Provide the (X, Y) coordinate of the cell's center where the given text is located.  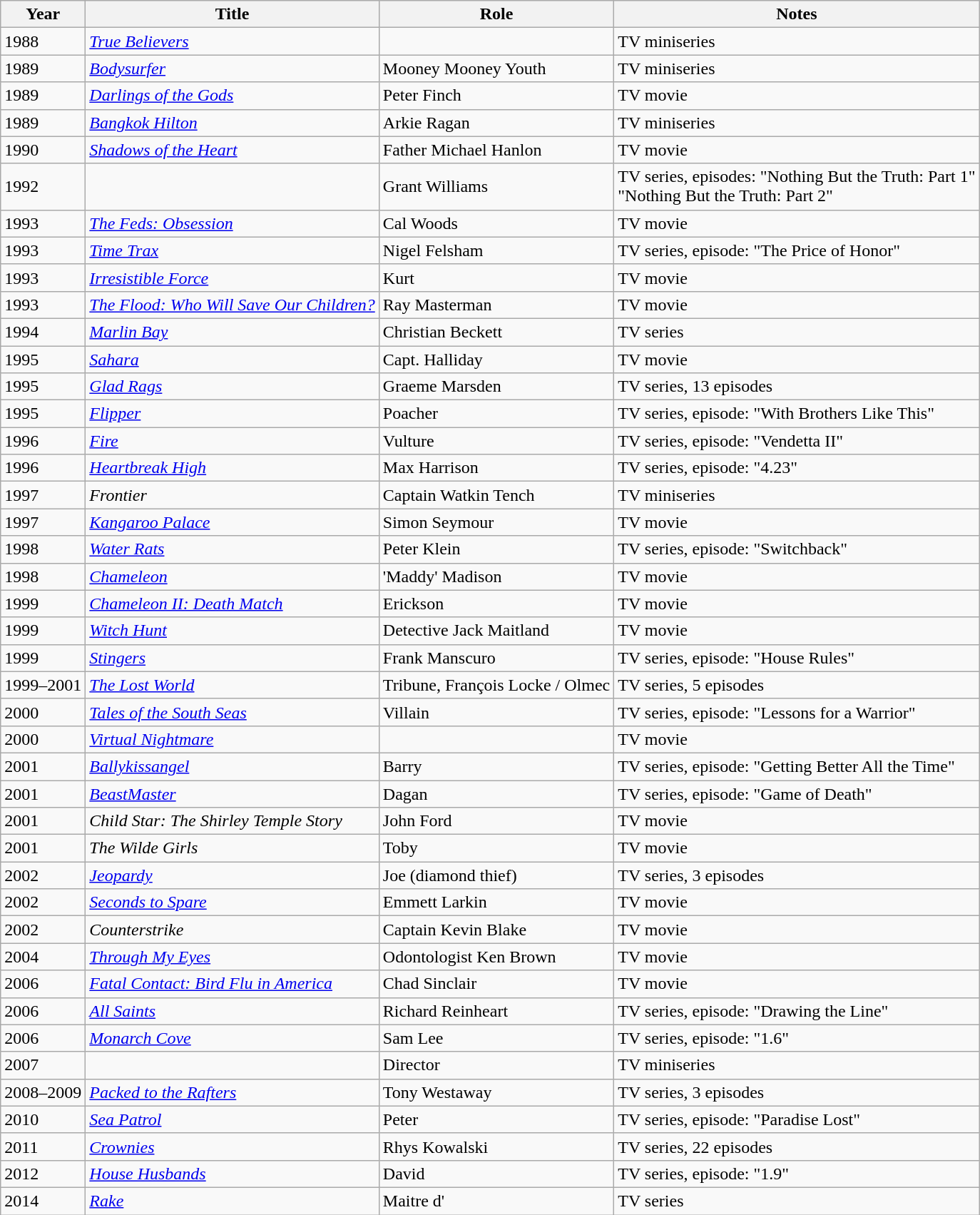
TV series, episode: "Switchback" (797, 549)
Maitre d' (496, 1201)
Shadows of the Heart (233, 150)
Dagan (496, 794)
Villain (496, 712)
Christian Beckett (496, 332)
Bodysurfer (233, 68)
Chameleon (233, 576)
1994 (43, 332)
Ray Masterman (496, 305)
TV series, episode: "With Brothers Like This" (797, 414)
Rake (233, 1201)
TV series, episode: "Paradise Lost" (797, 1119)
Father Michael Hanlon (496, 150)
Arkie Ragan (496, 123)
Kurt (496, 278)
2004 (43, 957)
Tribune, François Locke / Olmec (496, 685)
TV series, episode: "Game of Death" (797, 794)
Grant Williams (496, 187)
Fatal Contact: Bird Flu in America (233, 984)
David (496, 1174)
Marlin Bay (233, 332)
2010 (43, 1119)
TV series, 5 episodes (797, 685)
Peter Finch (496, 96)
Bangkok Hilton (233, 123)
TV series, episode: "1.9" (797, 1174)
Emmett Larkin (496, 903)
2014 (43, 1201)
TV series, episode: "Getting Better All the Time" (797, 766)
Jeopardy (233, 875)
2012 (43, 1174)
Irresistible Force (233, 278)
Time Trax (233, 250)
Title (233, 14)
Erickson (496, 604)
Peter (496, 1119)
Counterstrike (233, 930)
Chameleon II: Death Match (233, 604)
Crownies (233, 1147)
Witch Hunt (233, 631)
Seconds to Spare (233, 903)
Flipper (233, 414)
1999–2001 (43, 685)
Mooney Mooney Youth (496, 68)
True Believers (233, 41)
Max Harrison (496, 468)
Joe (diamond thief) (496, 875)
TV series, episode: "Lessons for a Warrior" (797, 712)
BeastMaster (233, 794)
Chad Sinclair (496, 984)
Darlings of the Gods (233, 96)
Stingers (233, 658)
Sea Patrol (233, 1119)
TV series, episode: "House Rules" (797, 658)
2007 (43, 1065)
The Wilde Girls (233, 848)
TV series, episode: "Drawing the Line" (797, 1011)
Tales of the South Seas (233, 712)
Nigel Felsham (496, 250)
The Lost World (233, 685)
TV series, episodes: "Nothing But the Truth: Part 1""Nothing But the Truth: Part 2" (797, 187)
Frontier (233, 495)
Cal Woods (496, 223)
Through My Eyes (233, 957)
Heartbreak High (233, 468)
Ballykissangel (233, 766)
TV series, episode: "4.23" (797, 468)
Graeme Marsden (496, 387)
Packed to the Rafters (233, 1092)
Frank Manscuro (496, 658)
Peter Klein (496, 549)
Simon Seymour (496, 522)
Glad Rags (233, 387)
Capt. Halliday (496, 359)
Toby (496, 848)
Water Rats (233, 549)
Year (43, 14)
John Ford (496, 821)
The Flood: Who Will Save Our Children? (233, 305)
Rhys Kowalski (496, 1147)
Notes (797, 14)
The Feds: Obsession (233, 223)
1988 (43, 41)
Tony Westaway (496, 1092)
Captain Watkin Tench (496, 495)
2008–2009 (43, 1092)
Odontologist Ken Brown (496, 957)
Child Star: The Shirley Temple Story (233, 821)
1990 (43, 150)
Kangaroo Palace (233, 522)
Virtual Nightmare (233, 739)
2011 (43, 1147)
Detective Jack Maitland (496, 631)
Monarch Cove (233, 1038)
Richard Reinheart (496, 1011)
Captain Kevin Blake (496, 930)
1992 (43, 187)
TV series, 22 episodes (797, 1147)
TV series, episode: "The Price of Honor" (797, 250)
Sahara (233, 359)
'Maddy' Madison (496, 576)
Poacher (496, 414)
Vulture (496, 441)
House Husbands (233, 1174)
Director (496, 1065)
Barry (496, 766)
TV series, 13 episodes (797, 387)
TV series, episode: "1.6" (797, 1038)
Sam Lee (496, 1038)
All Saints (233, 1011)
TV series, episode: "Vendetta II" (797, 441)
Role (496, 14)
Fire (233, 441)
